Return the (X, Y) coordinate for the center point of the cell that contains the specified text.  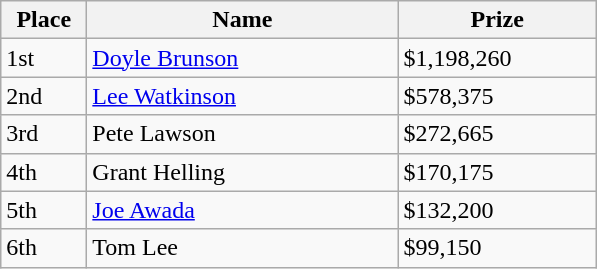
1st (44, 58)
Doyle Brunson (242, 58)
5th (44, 210)
Joe Awada (242, 210)
Tom Lee (242, 248)
$1,198,260 (498, 58)
Place (44, 20)
2nd (44, 96)
Name (242, 20)
3rd (44, 134)
$578,375 (498, 96)
4th (44, 172)
6th (44, 248)
$170,175 (498, 172)
$99,150 (498, 248)
Pete Lawson (242, 134)
Lee Watkinson (242, 96)
$132,200 (498, 210)
Prize (498, 20)
$272,665 (498, 134)
Grant Helling (242, 172)
